From the cell containing the given text, extract its center point as [X, Y] coordinate. 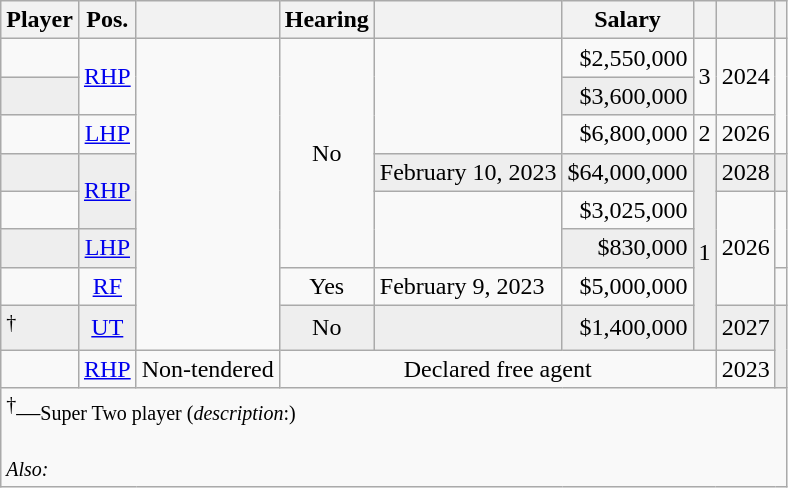
$1,400,000 [628, 328]
†—Super Two player (description:)Also: [394, 438]
$3,600,000 [628, 96]
$3,025,000 [628, 210]
UT [107, 328]
2027 [746, 328]
RF [107, 286]
February 9, 2023 [468, 286]
February 10, 2023 [468, 172]
2024 [746, 77]
3 [704, 77]
Player [40, 20]
Hearing [326, 20]
$830,000 [628, 248]
Pos. [107, 20]
2023 [746, 369]
Salary [628, 20]
$2,550,000 [628, 58]
$5,000,000 [628, 286]
Non-tendered [208, 369]
$64,000,000 [628, 172]
1 [704, 252]
Declared free agent [498, 369]
Yes [326, 286]
2 [704, 134]
† [40, 328]
$6,800,000 [628, 134]
2028 [746, 172]
